For the text-containing cell, return its midpoint in (x, y) coordinate format. 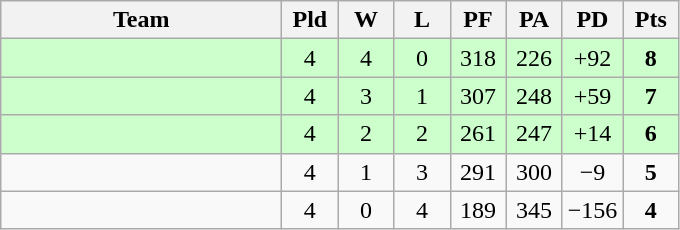
Pld (310, 20)
−9 (592, 172)
W (366, 20)
307 (478, 96)
248 (534, 96)
PD (592, 20)
6 (651, 134)
−156 (592, 210)
345 (534, 210)
226 (534, 58)
247 (534, 134)
Team (142, 20)
189 (478, 210)
+59 (592, 96)
Pts (651, 20)
+14 (592, 134)
261 (478, 134)
291 (478, 172)
PF (478, 20)
L (422, 20)
8 (651, 58)
318 (478, 58)
PA (534, 20)
+92 (592, 58)
5 (651, 172)
300 (534, 172)
7 (651, 96)
